Find where the given text appears and provide that cell's center as (X, Y) coordinate. 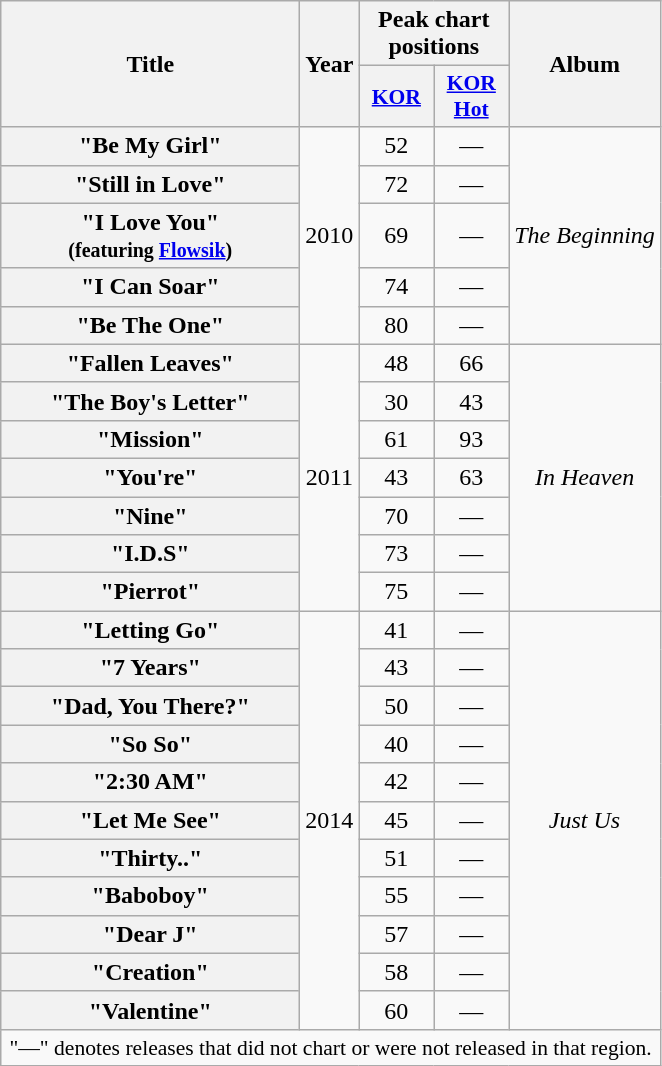
74 (396, 287)
"Valentine" (150, 1010)
Year (330, 64)
"—" denotes releases that did not chart or were not released in that region. (331, 1047)
72 (396, 184)
"Letting Go" (150, 630)
KORHot (472, 96)
"7 Years" (150, 668)
Just Us (585, 820)
"Dad, You There?" (150, 706)
"Be The One" (150, 325)
55 (396, 896)
"Nine" (150, 515)
57 (396, 934)
The Beginning (585, 236)
"I.D.S" (150, 554)
42 (396, 782)
58 (396, 972)
73 (396, 554)
40 (396, 744)
69 (396, 236)
Peak chart positions (434, 34)
52 (396, 146)
"So So" (150, 744)
In Heaven (585, 477)
48 (396, 363)
"Baboboy" (150, 896)
"The Boy's Letter" (150, 401)
51 (396, 858)
75 (396, 592)
"Fallen Leaves" (150, 363)
"Creation" (150, 972)
45 (396, 820)
30 (396, 401)
Album (585, 64)
"Let Me See" (150, 820)
2014 (330, 820)
70 (396, 515)
"Pierrot" (150, 592)
"2:30 AM" (150, 782)
KOR (396, 96)
"Mission" (150, 439)
"I Love You"(featuring Flowsik) (150, 236)
41 (396, 630)
50 (396, 706)
"You're" (150, 477)
2011 (330, 477)
66 (472, 363)
"I Can Soar" (150, 287)
Title (150, 64)
93 (472, 439)
"Be My Girl" (150, 146)
63 (472, 477)
"Still in Love" (150, 184)
61 (396, 439)
60 (396, 1010)
80 (396, 325)
"Dear J" (150, 934)
"Thirty.." (150, 858)
2010 (330, 236)
